Locate the cell with the specified text and output its [X, Y] center coordinate. 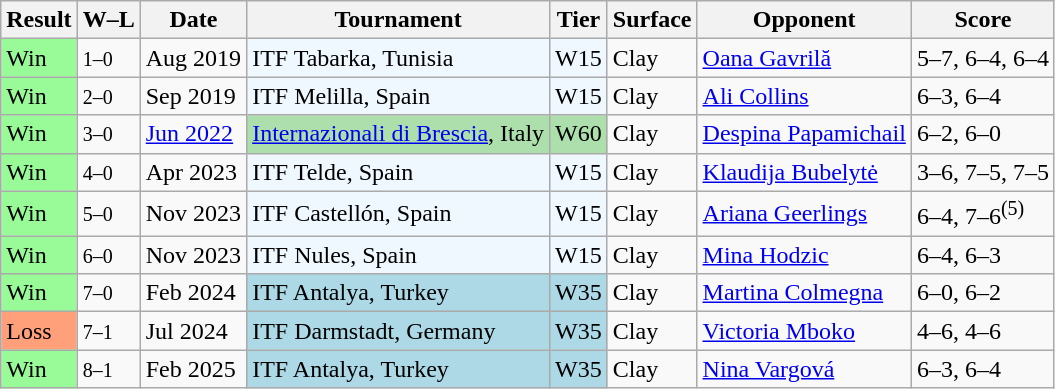
Ariana Geerlings [804, 214]
4–0 [108, 172]
Apr 2023 [193, 172]
Aug 2019 [193, 58]
Nina Vargová [804, 369]
Martina Colmegna [804, 293]
6–2, 6–0 [982, 134]
Victoria Mboko [804, 331]
5–0 [108, 214]
8–1 [108, 369]
6–4, 7–6(5) [982, 214]
6–4, 6–3 [982, 255]
4–6, 4–6 [982, 331]
Internazionali di Brescia, Italy [398, 134]
Surface [652, 20]
Oana Gavrilă [804, 58]
Feb 2025 [193, 369]
ITF Melilla, Spain [398, 96]
3–0 [108, 134]
Jun 2022 [193, 134]
W–L [108, 20]
Opponent [804, 20]
Mina Hodzic [804, 255]
2–0 [108, 96]
3–6, 7–5, 7–5 [982, 172]
6–0, 6–2 [982, 293]
Ali Collins [804, 96]
1–0 [108, 58]
Result [39, 20]
7–1 [108, 331]
ITF Tabarka, Tunisia [398, 58]
ITF Darmstadt, Germany [398, 331]
Klaudija Bubelytė [804, 172]
ITF Telde, Spain [398, 172]
W60 [579, 134]
Tier [579, 20]
Sep 2019 [193, 96]
Despina Papamichail [804, 134]
5–7, 6–4, 6–4 [982, 58]
7–0 [108, 293]
Score [982, 20]
ITF Castellón, Spain [398, 214]
6–0 [108, 255]
Jul 2024 [193, 331]
Tournament [398, 20]
Date [193, 20]
Loss [39, 331]
ITF Nules, Spain [398, 255]
Feb 2024 [193, 293]
